Search for the cell housing the specified text and yield its (x, y) center coordinate. 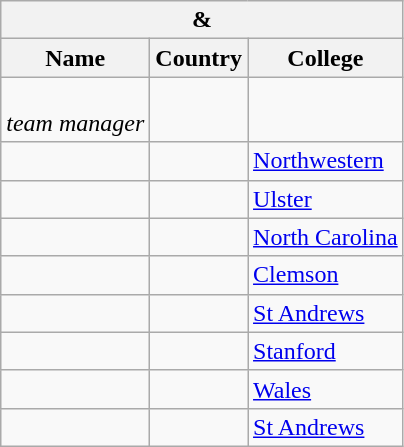
Name (76, 58)
Clemson (326, 275)
Stanford (326, 351)
Ulster (326, 199)
College (326, 58)
& (202, 20)
Northwestern (326, 161)
Wales (326, 389)
Country (199, 58)
North Carolina (326, 237)
team manager (76, 110)
